Search for the cell housing the specified text and yield its (x, y) center coordinate. 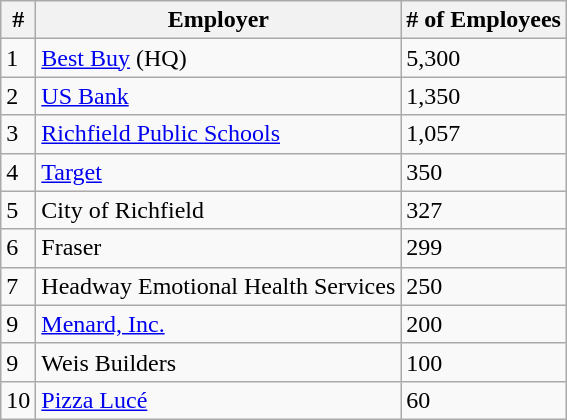
# (18, 20)
1,057 (484, 134)
7 (18, 286)
350 (484, 172)
1,350 (484, 96)
200 (484, 324)
Pizza Lucé (218, 400)
Employer (218, 20)
Weis Builders (218, 362)
250 (484, 286)
3 (18, 134)
Headway Emotional Health Services (218, 286)
10 (18, 400)
1 (18, 58)
100 (484, 362)
6 (18, 248)
# of Employees (484, 20)
5,300 (484, 58)
Best Buy (HQ) (218, 58)
60 (484, 400)
2 (18, 96)
Fraser (218, 248)
327 (484, 210)
Target (218, 172)
299 (484, 248)
Menard, Inc. (218, 324)
Richfield Public Schools (218, 134)
4 (18, 172)
5 (18, 210)
US Bank (218, 96)
City of Richfield (218, 210)
